Capture the cell that displays the provided text and extract its [X, Y] central coordinate. 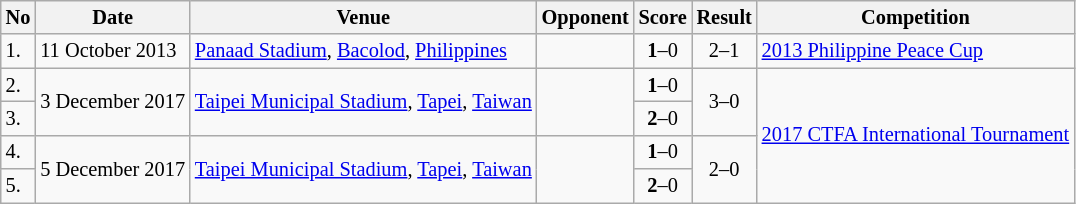
2017 CTFA International Tournament [916, 136]
2. [18, 85]
Venue [364, 17]
5 December 2017 [112, 168]
Date [112, 17]
4. [18, 152]
11 October 2013 [112, 51]
3–0 [724, 102]
Score [663, 17]
2013 Philippine Peace Cup [916, 51]
No [18, 17]
Competition [916, 17]
Result [724, 17]
2–1 [724, 51]
1. [18, 51]
Panaad Stadium, Bacolod, Philippines [364, 51]
3 December 2017 [112, 102]
5. [18, 186]
Opponent [586, 17]
3. [18, 118]
